Locate the cell with the specified text and output its (X, Y) center coordinate. 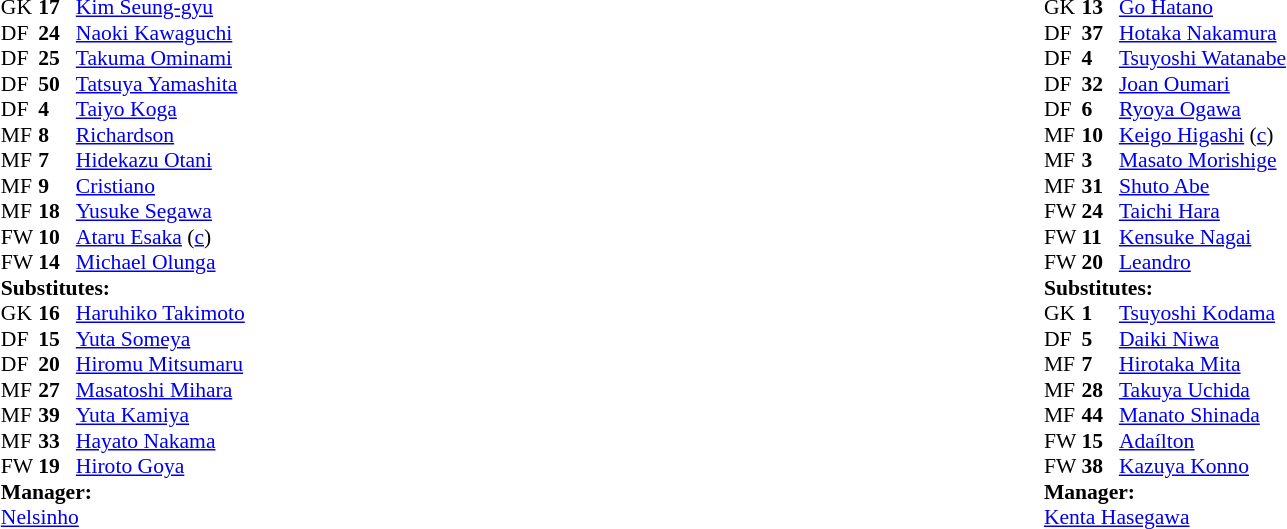
8 (57, 135)
Taichi Hara (1202, 211)
Haruhiko Takimoto (160, 313)
Yuta Someya (160, 339)
Tsuyoshi Watanabe (1202, 59)
18 (57, 211)
Hiromu Mitsumaru (160, 365)
Joan Oumari (1202, 84)
38 (1100, 467)
27 (57, 390)
Shuto Abe (1202, 186)
Masatoshi Mihara (160, 390)
31 (1100, 186)
Hayato Nakama (160, 441)
Naoki Kawaguchi (160, 33)
Ryoya Ogawa (1202, 109)
3 (1100, 161)
Richardson (160, 135)
Tatsuya Yamashita (160, 84)
Taiyo Koga (160, 109)
19 (57, 467)
Adaílton (1202, 441)
Leandro (1202, 263)
16 (57, 313)
32 (1100, 84)
Ataru Esaka (c) (160, 237)
Keigo Higashi (c) (1202, 135)
Cristiano (160, 186)
44 (1100, 415)
Kensuke Nagai (1202, 237)
39 (57, 415)
Hidekazu Otani (160, 161)
33 (57, 441)
Takuma Ominami (160, 59)
1 (1100, 313)
5 (1100, 339)
11 (1100, 237)
6 (1100, 109)
14 (57, 263)
Masato Morishige (1202, 161)
Hotaka Nakamura (1202, 33)
Yusuke Segawa (160, 211)
Hirotaka Mita (1202, 365)
37 (1100, 33)
Michael Olunga (160, 263)
Tsuyoshi Kodama (1202, 313)
28 (1100, 390)
Kazuya Konno (1202, 467)
Hiroto Goya (160, 467)
25 (57, 59)
50 (57, 84)
9 (57, 186)
Manato Shinada (1202, 415)
Yuta Kamiya (160, 415)
Takuya Uchida (1202, 390)
Daiki Niwa (1202, 339)
